Find where the given text appears and provide that cell's center as (x, y) coordinate. 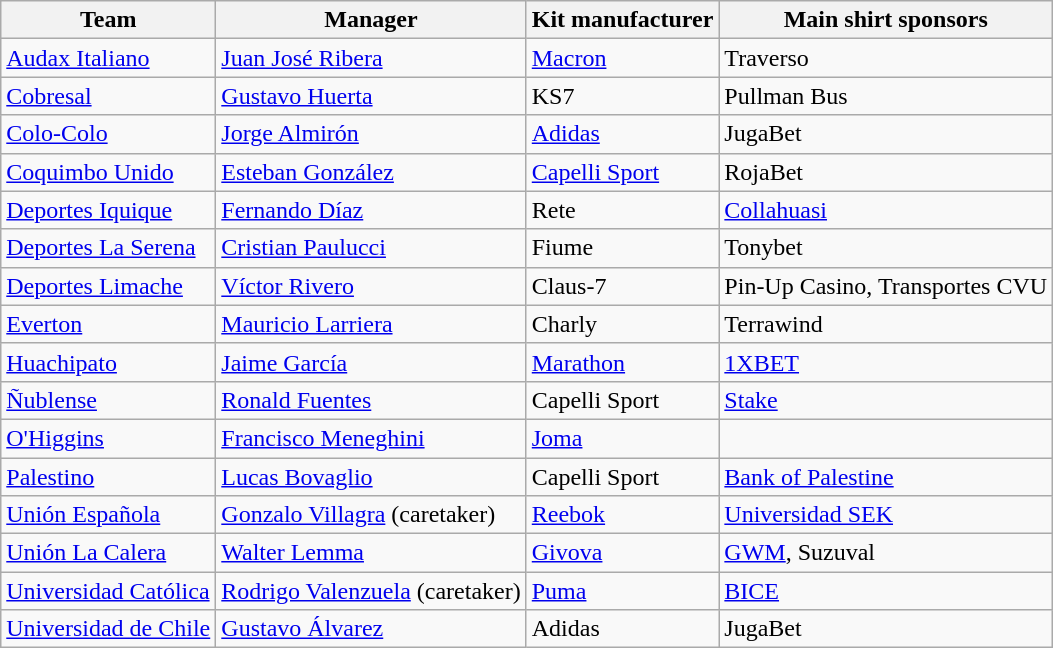
Charly (622, 324)
Esteban González (371, 172)
Gustavo Álvarez (371, 629)
Deportes Limache (108, 286)
Bank of Palestine (886, 477)
Claus-7 (622, 286)
Fiume (622, 248)
Ñublense (108, 400)
Huachipato (108, 362)
Traverso (886, 58)
Audax Italiano (108, 58)
Deportes La Serena (108, 248)
Puma (622, 591)
Francisco Meneghini (371, 438)
Unión Española (108, 515)
Deportes Iquique (108, 210)
Rodrigo Valenzuela (caretaker) (371, 591)
GWM, Suzuval (886, 553)
Main shirt sponsors (886, 20)
Pullman Bus (886, 96)
KS7 (622, 96)
Víctor Rivero (371, 286)
Jaime García (371, 362)
RojaBet (886, 172)
Mauricio Larriera (371, 324)
Marathon (622, 362)
Terrawind (886, 324)
Kit manufacturer (622, 20)
1XBET (886, 362)
Universidad Católica (108, 591)
Lucas Bovaglio (371, 477)
Unión La Calera (108, 553)
Manager (371, 20)
Palestino (108, 477)
Coquimbo Unido (108, 172)
Universidad de Chile (108, 629)
Givova (622, 553)
Cristian Paulucci (371, 248)
Cobresal (108, 96)
Walter Lemma (371, 553)
Joma (622, 438)
Macron (622, 58)
Stake (886, 400)
Team (108, 20)
Reebok (622, 515)
BICE (886, 591)
Colo-Colo (108, 134)
Gustavo Huerta (371, 96)
Jorge Almirón (371, 134)
Collahuasi (886, 210)
Ronald Fuentes (371, 400)
Fernando Díaz (371, 210)
Pin-Up Casino, Transportes CVU (886, 286)
Gonzalo Villagra (caretaker) (371, 515)
Rete (622, 210)
Everton (108, 324)
Juan José Ribera (371, 58)
Tonybet (886, 248)
Universidad SEK (886, 515)
O'Higgins (108, 438)
